From the cell containing the given text, extract its center point as (X, Y) coordinate. 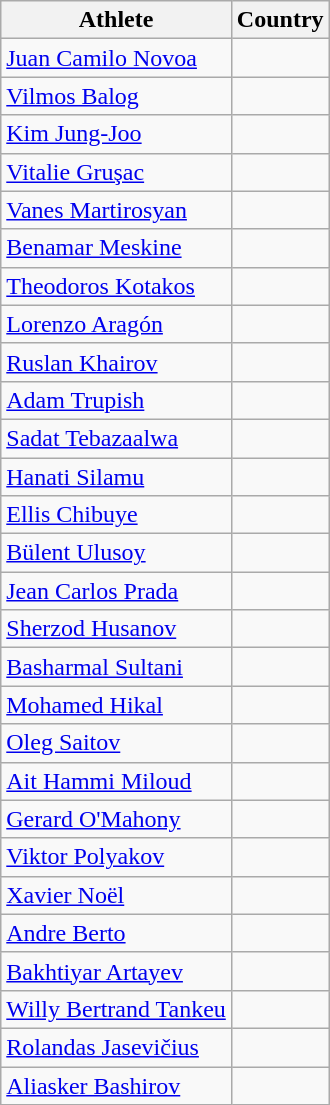
Sherzod Husanov (116, 629)
Theodoros Kotakos (116, 286)
Willy Bertrand Tankeu (116, 1009)
Bakhtiyar Artayev (116, 971)
Vilmos Balog (116, 96)
Jean Carlos Prada (116, 591)
Lorenzo Aragón (116, 324)
Vitalie Gruşac (116, 172)
Athlete (116, 20)
Kim Jung-Joo (116, 134)
Viktor Polyakov (116, 857)
Andre Berto (116, 933)
Country (280, 20)
Benamar Meskine (116, 248)
Mohamed Hikal (116, 705)
Oleg Saitov (116, 743)
Rolandas Jasevičius (116, 1047)
Hanati Silamu (116, 477)
Basharmal Sultani (116, 667)
Ait Hammi Miloud (116, 781)
Xavier Noël (116, 895)
Gerard O'Mahony (116, 819)
Ellis Chibuye (116, 515)
Ruslan Khairov (116, 362)
Sadat Tebazaalwa (116, 438)
Bülent Ulusoy (116, 553)
Vanes Martirosyan (116, 210)
Aliasker Bashirov (116, 1085)
Juan Camilo Novoa (116, 58)
Adam Trupish (116, 400)
